Return the (x, y) coordinate for the center point of the cell that contains the specified text.  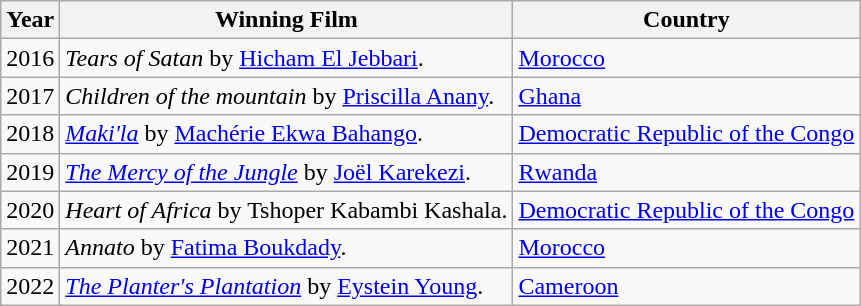
Children of the mountain by Priscilla Anany. (286, 96)
2021 (30, 248)
2018 (30, 134)
2022 (30, 286)
Winning Film (286, 20)
2019 (30, 172)
2017 (30, 96)
Annato by Fatima Boukdady. (286, 248)
The Planter's Plantation by Eystein Young. (286, 286)
Ghana (686, 96)
Tears of Satan by Hicham El Jebbari. (286, 58)
Heart of Africa by Tshoper Kabambi Kashala. (286, 210)
Maki'la by Machérie Ekwa Bahango. (286, 134)
2020 (30, 210)
Country (686, 20)
Year (30, 20)
Rwanda (686, 172)
Cameroon (686, 286)
The Mercy of the Jungle by Joël Karekezi. (286, 172)
2016 (30, 58)
